Return the [x, y] coordinate for the center point of the cell that contains the specified text.  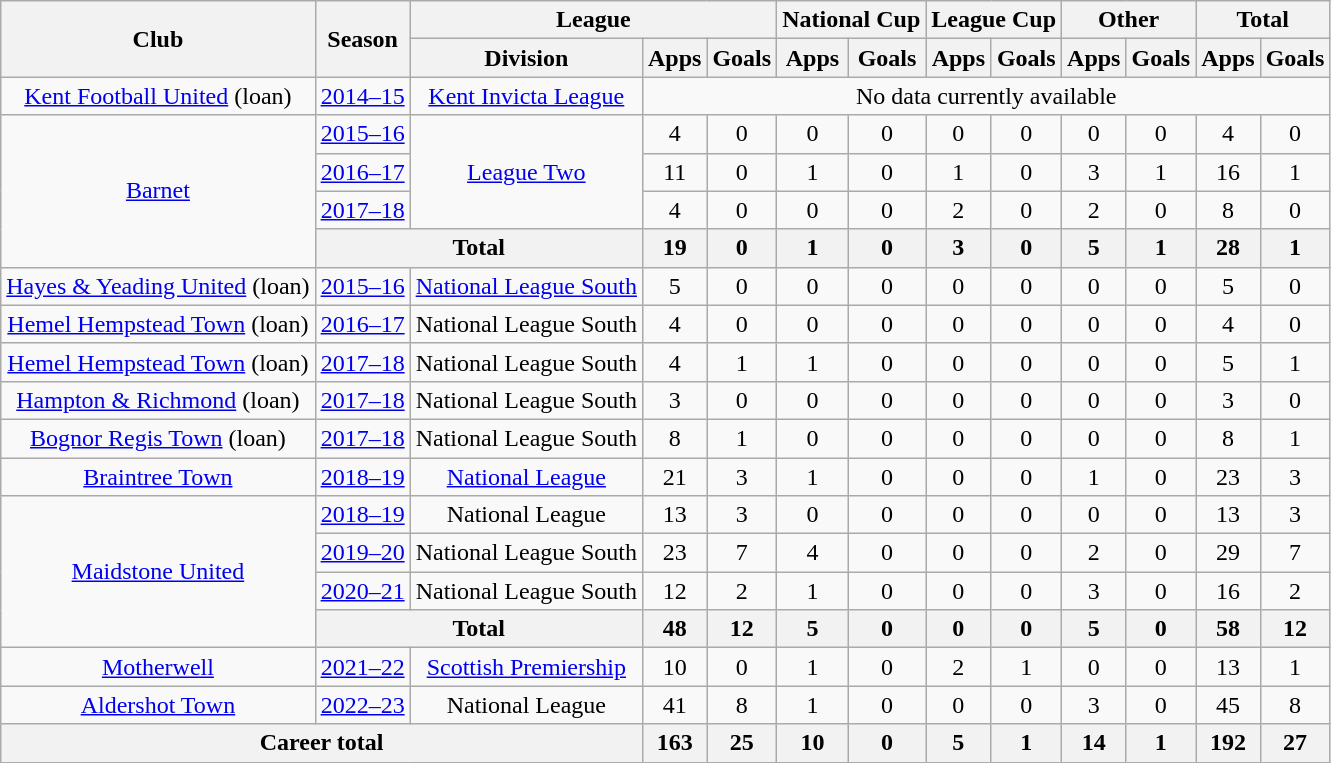
Other [1129, 20]
25 [742, 743]
163 [674, 743]
Career total [322, 743]
League Cup [994, 20]
League Two [526, 172]
58 [1228, 629]
2014–15 [362, 96]
2021–22 [362, 667]
Barnet [158, 191]
2022–23 [362, 705]
41 [674, 705]
19 [674, 248]
29 [1228, 553]
21 [674, 477]
Kent Invicta League [526, 96]
14 [1094, 743]
11 [674, 172]
Motherwell [158, 667]
Maidstone United [158, 572]
2020–21 [362, 591]
Bognor Regis Town (loan) [158, 438]
National Cup [852, 20]
Division [526, 58]
No data currently available [986, 96]
28 [1228, 248]
Scottish Premiership [526, 667]
48 [674, 629]
Season [362, 39]
Club [158, 39]
45 [1228, 705]
Hampton & Richmond (loan) [158, 400]
Aldershot Town [158, 705]
Hayes & Yeading United (loan) [158, 286]
Braintree Town [158, 477]
27 [1295, 743]
192 [1228, 743]
2019–20 [362, 553]
League [594, 20]
Kent Football United (loan) [158, 96]
